Scan for the cell matching the given text and deliver its (X, Y) coordinate at center. 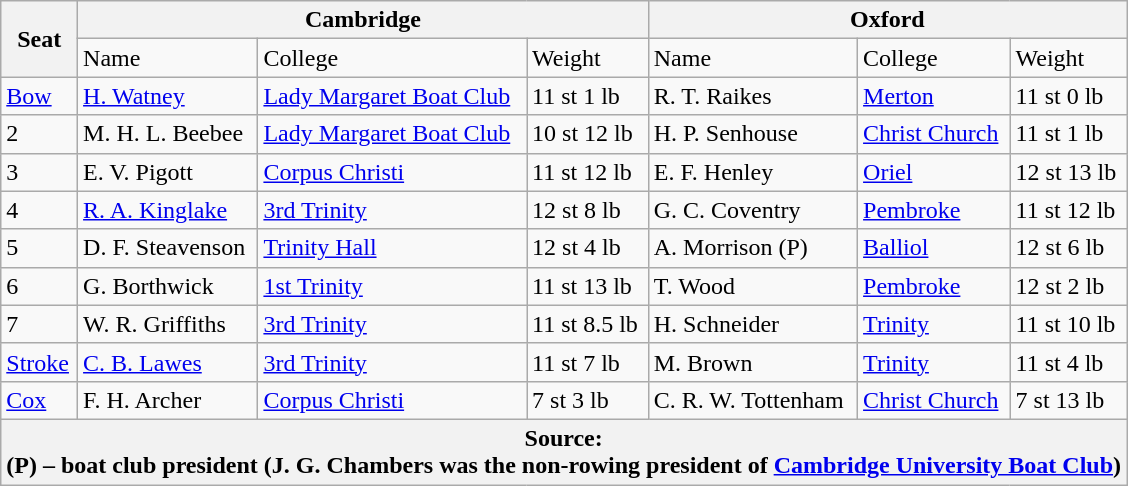
11 st 4 lb (1068, 362)
T. Wood (752, 286)
7 (40, 324)
G. C. Coventry (752, 210)
R. T. Raikes (752, 96)
12 st 2 lb (1068, 286)
10 st 12 lb (588, 134)
11 st 7 lb (588, 362)
11 st 10 lb (1068, 324)
2 (40, 134)
G. Borthwick (168, 286)
Trinity Hall (392, 248)
A. Morrison (P) (752, 248)
Cox (40, 400)
1st Trinity (392, 286)
H. Schneider (752, 324)
Seat (40, 39)
W. R. Griffiths (168, 324)
5 (40, 248)
12 st 4 lb (588, 248)
E. F. Henley (752, 172)
12 st 13 lb (1068, 172)
H. Watney (168, 96)
12 st 8 lb (588, 210)
Oriel (934, 172)
3 (40, 172)
6 (40, 286)
F. H. Archer (168, 400)
Bow (40, 96)
Cambridge (364, 20)
11 st 8.5 lb (588, 324)
Merton (934, 96)
Stroke (40, 362)
Oxford (887, 20)
E. V. Pigott (168, 172)
M. H. L. Beebee (168, 134)
7 st 3 lb (588, 400)
Balliol (934, 248)
R. A. Kinglake (168, 210)
C. B. Lawes (168, 362)
D. F. Steavenson (168, 248)
C. R. W. Tottenham (752, 400)
11 st 13 lb (588, 286)
M. Brown (752, 362)
12 st 6 lb (1068, 248)
4 (40, 210)
H. P. Senhouse (752, 134)
11 st 0 lb (1068, 96)
7 st 13 lb (1068, 400)
Source:(P) – boat club president (J. G. Chambers was the non-rowing president of Cambridge University Boat Club) (564, 452)
